Search for the cell housing the specified text and yield its (X, Y) center coordinate. 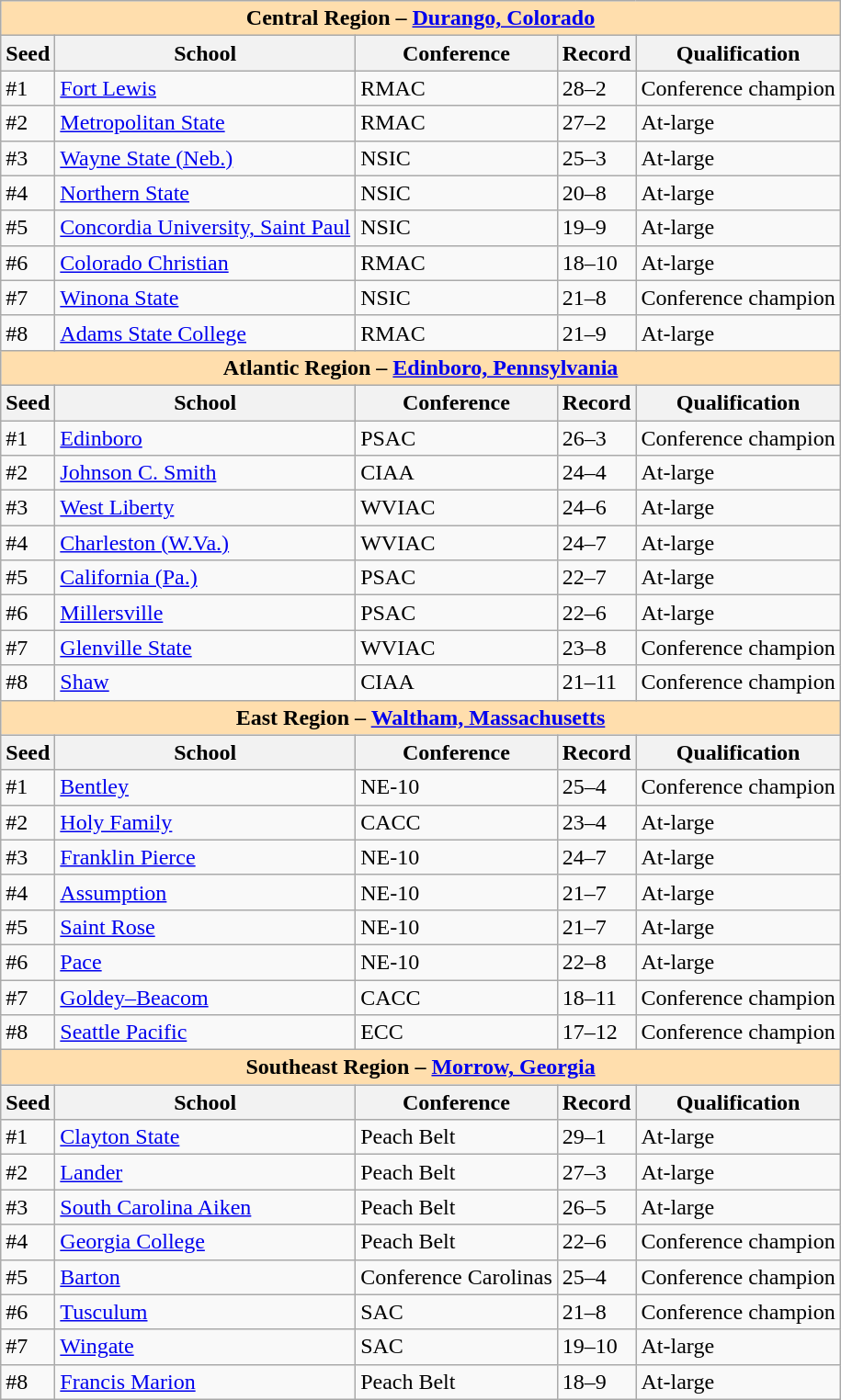
27–2 (597, 123)
26–5 (597, 1207)
20–8 (597, 193)
Goldey–Beacom (206, 997)
21–9 (597, 333)
Bentley (206, 787)
Conference Carolinas (457, 1277)
18–11 (597, 997)
17–12 (597, 1033)
Holy Family (206, 822)
23–8 (597, 648)
Seattle Pacific (206, 1033)
Francis Marion (206, 1382)
Edinboro (206, 438)
Fort Lewis (206, 88)
West Liberty (206, 508)
Johnson C. Smith (206, 473)
Wayne State (Neb.) (206, 158)
Millersville (206, 613)
Glenville State (206, 648)
Georgia College (206, 1242)
22–8 (597, 962)
23–4 (597, 822)
29–1 (597, 1137)
22–7 (597, 578)
26–3 (597, 438)
Concordia University, Saint Paul (206, 228)
Franklin Pierce (206, 857)
Barton (206, 1277)
24–6 (597, 508)
18–9 (597, 1382)
Charleston (W.Va.) (206, 543)
21–11 (597, 683)
28–2 (597, 88)
Clayton State (206, 1137)
Atlantic Region – Edinboro, Pennsylvania (421, 367)
California (Pa.) (206, 578)
Wingate (206, 1347)
19–9 (597, 228)
East Region – Waltham, Massachusetts (421, 717)
24–4 (597, 473)
Metropolitan State (206, 123)
Lander (206, 1172)
Northern State (206, 193)
19–10 (597, 1347)
Southeast Region – Morrow, Georgia (421, 1067)
25–3 (597, 158)
Assumption (206, 892)
Tusculum (206, 1312)
South Carolina Aiken (206, 1207)
Shaw (206, 683)
Central Region – Durango, Colorado (421, 18)
27–3 (597, 1172)
ECC (457, 1033)
Pace (206, 962)
18–10 (597, 263)
Adams State College (206, 333)
Winona State (206, 298)
Saint Rose (206, 927)
Colorado Christian (206, 263)
